Determine the [X, Y] coordinate at the center of the cell enclosing the given text.  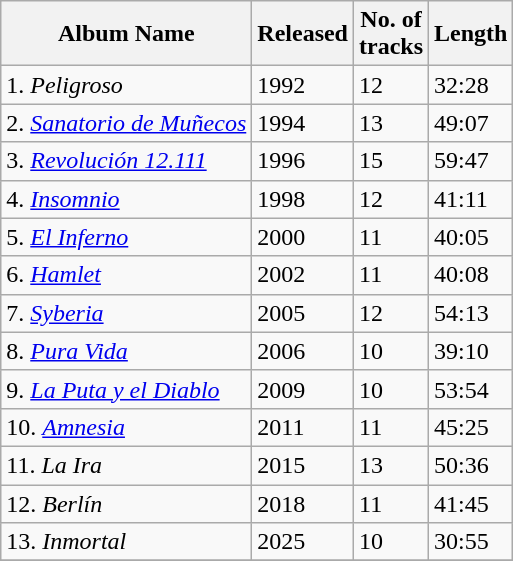
3. Revolución 12.111 [126, 161]
2. Sanatorio de Muñecos [126, 123]
8. Pura Vida [126, 351]
40:05 [471, 237]
2018 [303, 503]
10. Amnesia [126, 427]
4. Insomnio [126, 199]
Released [303, 34]
2011 [303, 427]
13. Inmortal [126, 542]
2009 [303, 389]
No. of tracks [392, 34]
1. Peligroso [126, 85]
1998 [303, 199]
11. La Ira [126, 465]
1994 [303, 123]
15 [392, 161]
41:45 [471, 503]
2015 [303, 465]
1992 [303, 85]
59:47 [471, 161]
6. Hamlet [126, 275]
50:36 [471, 465]
12. Berlín [126, 503]
2006 [303, 351]
2005 [303, 313]
53:54 [471, 389]
40:08 [471, 275]
7. Syberia [126, 313]
45:25 [471, 427]
Length [471, 34]
Album Name [126, 34]
32:28 [471, 85]
49:07 [471, 123]
41:11 [471, 199]
1996 [303, 161]
2025 [303, 542]
5. El Inferno [126, 237]
9. La Puta y el Diablo [126, 389]
30:55 [471, 542]
54:13 [471, 313]
2002 [303, 275]
39:10 [471, 351]
2000 [303, 237]
